For the text-containing cell, return its midpoint in (X, Y) coordinate format. 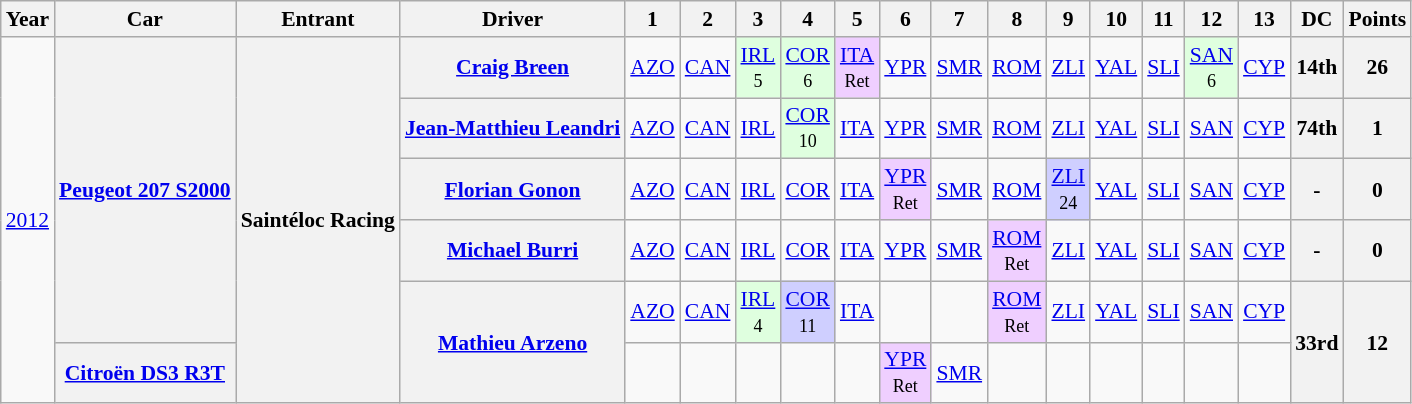
Jean-Matthieu Leandri (512, 128)
13 (1264, 19)
IRL5 (758, 68)
Peugeot 207 S2000 (145, 190)
10 (1116, 19)
3 (758, 19)
Florian Gonon (512, 190)
Citroën DS3 R3T (145, 372)
26 (1378, 68)
2012 (28, 220)
IRL4 (758, 312)
6 (905, 19)
SAN6 (1212, 68)
COR11 (808, 312)
Saintéloc Racing (318, 220)
14th (1316, 68)
33rd (1316, 342)
Craig Breen (512, 68)
Driver (512, 19)
Entrant (318, 19)
9 (1068, 19)
Points (1378, 19)
Car (145, 19)
4 (808, 19)
74th (1316, 128)
ITARet (857, 68)
5 (857, 19)
DC (1316, 19)
7 (959, 19)
8 (1016, 19)
Michael Burri (512, 250)
11 (1164, 19)
Mathieu Arzeno (512, 342)
Year (28, 19)
ZLI24 (1068, 190)
COR6 (808, 68)
2 (708, 19)
COR10 (808, 128)
